Scan for the cell matching the given text and deliver its (x, y) coordinate at center. 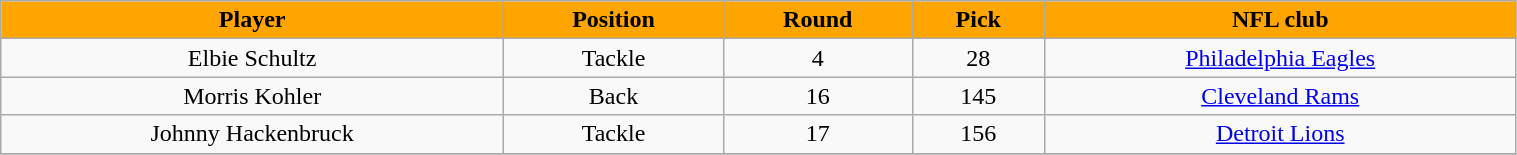
Round (818, 20)
Morris Kohler (252, 96)
Elbie Schultz (252, 58)
Player (252, 20)
156 (978, 134)
Johnny Hackenbruck (252, 134)
145 (978, 96)
NFL club (1280, 20)
Cleveland Rams (1280, 96)
28 (978, 58)
Pick (978, 20)
Philadelphia Eagles (1280, 58)
Position (614, 20)
17 (818, 134)
Back (614, 96)
16 (818, 96)
Detroit Lions (1280, 134)
4 (818, 58)
